Determine the [x, y] coordinate at the center of the cell enclosing the given text.  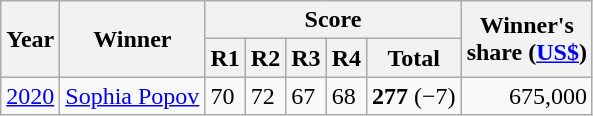
277 (−7) [414, 96]
72 [265, 96]
Winner'sshare (US$) [526, 39]
R2 [265, 58]
70 [225, 96]
Winner [132, 39]
68 [346, 96]
2020 [30, 96]
R4 [346, 58]
675,000 [526, 96]
Total [414, 58]
Sophia Popov [132, 96]
Year [30, 39]
67 [306, 96]
R1 [225, 58]
Score [333, 20]
R3 [306, 58]
